Capture the cell that displays the provided text and extract its (X, Y) central coordinate. 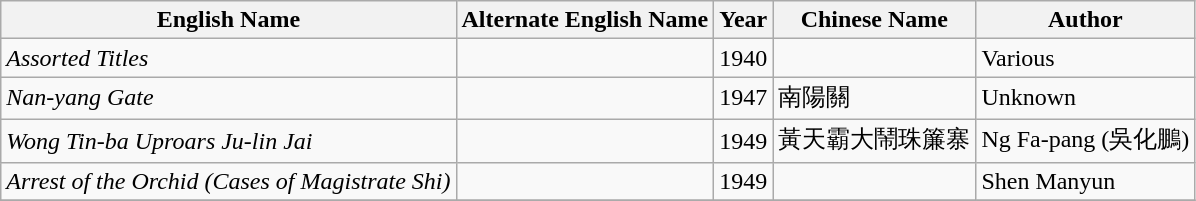
Year (744, 20)
Chinese Name (874, 20)
Arrest of the Orchid (Cases of Magistrate Shi) (228, 181)
Assorted Titles (228, 58)
Author (1086, 20)
Unknown (1086, 98)
Various (1086, 58)
Ng Fa-pang (吳化鵬) (1086, 140)
黃天霸大鬧珠簾寨 (874, 140)
Wong Tin-ba Uproars Ju-lin Jai (228, 140)
Shen Manyun (1086, 181)
Nan-yang Gate (228, 98)
1940 (744, 58)
Alternate English Name (585, 20)
English Name (228, 20)
1947 (744, 98)
南陽關 (874, 98)
